For the text-containing cell, return its midpoint in (x, y) coordinate format. 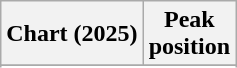
Chart (2025) (72, 34)
Peakposition (189, 34)
